Output the [x, y] coordinate of the center of the cell containing the given text.  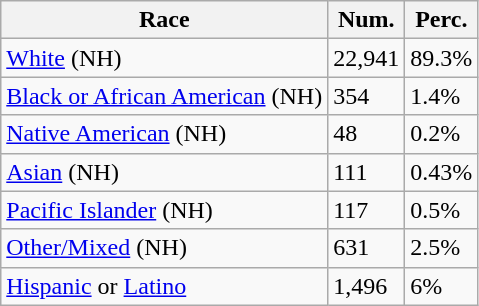
48 [366, 134]
1,496 [366, 286]
89.3% [442, 58]
111 [366, 172]
631 [366, 248]
Black or African American (NH) [164, 96]
117 [366, 210]
Other/Mixed (NH) [164, 248]
Pacific Islander (NH) [164, 210]
354 [366, 96]
6% [442, 286]
Hispanic or Latino [164, 286]
Perc. [442, 20]
22,941 [366, 58]
1.4% [442, 96]
Asian (NH) [164, 172]
Race [164, 20]
0.43% [442, 172]
0.2% [442, 134]
2.5% [442, 248]
Native American (NH) [164, 134]
0.5% [442, 210]
Num. [366, 20]
White (NH) [164, 58]
